Return [X, Y] of the center of cell containing provided text 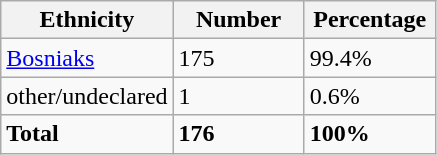
175 [238, 58]
Number [238, 20]
1 [238, 96]
176 [238, 134]
Total [87, 134]
0.6% [370, 96]
100% [370, 134]
other/undeclared [87, 96]
99.4% [370, 58]
Ethnicity [87, 20]
Percentage [370, 20]
Bosniaks [87, 58]
